Find where the given text appears and provide that cell's center as (X, Y) coordinate. 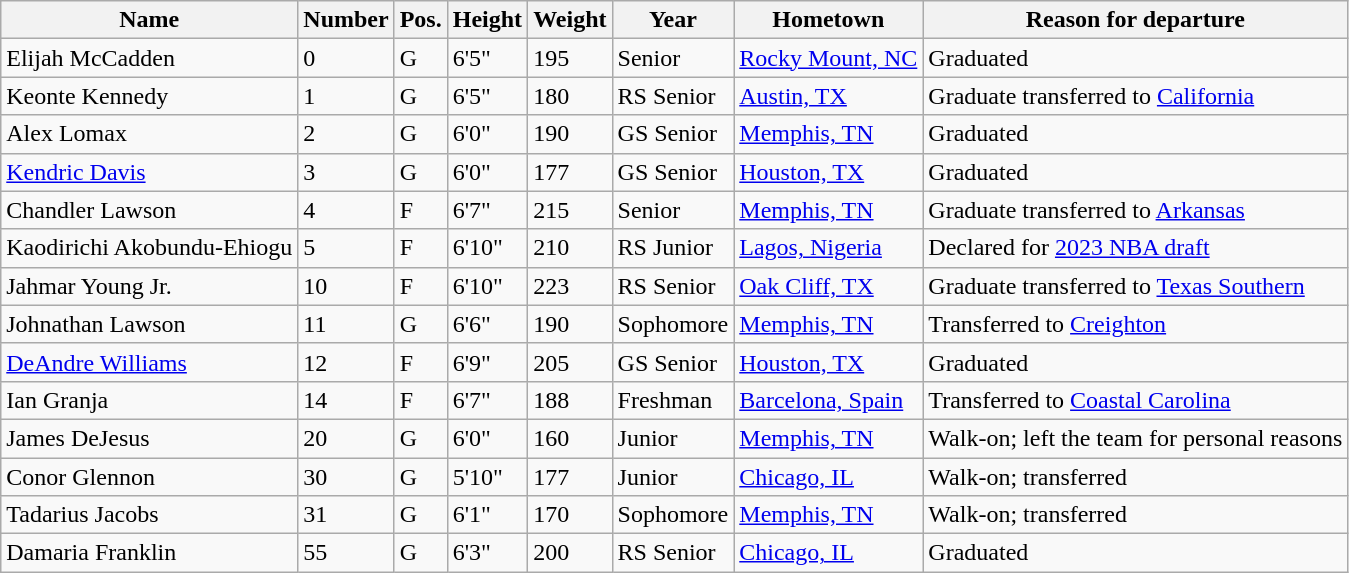
Barcelona, Spain (828, 400)
Oak Cliff, TX (828, 286)
6'1" (487, 515)
Ian Granja (150, 400)
Transferred to Creighton (1136, 324)
Walk-on; left the team for personal reasons (1136, 438)
Johnathan Lawson (150, 324)
1 (346, 96)
Kaodirichi Akobundu-Ehiogu (150, 248)
Number (346, 20)
188 (570, 400)
5 (346, 248)
30 (346, 477)
Pos. (420, 20)
2 (346, 134)
31 (346, 515)
6'6" (487, 324)
0 (346, 58)
Weight (570, 20)
Austin, TX (828, 96)
11 (346, 324)
Jahmar Young Jr. (150, 286)
55 (346, 553)
Graduate transferred to Texas Southern (1136, 286)
James DeJesus (150, 438)
Height (487, 20)
6'9" (487, 362)
3 (346, 172)
210 (570, 248)
12 (346, 362)
RS Junior (673, 248)
20 (346, 438)
Declared for 2023 NBA draft (1136, 248)
200 (570, 553)
6'3" (487, 553)
10 (346, 286)
DeAndre Williams (150, 362)
195 (570, 58)
Reason for departure (1136, 20)
Hometown (828, 20)
215 (570, 210)
Chandler Lawson (150, 210)
170 (570, 515)
Elijah McCadden (150, 58)
5'10" (487, 477)
Keonte Kennedy (150, 96)
Lagos, Nigeria (828, 248)
Graduate transferred to Arkansas (1136, 210)
Conor Glennon (150, 477)
223 (570, 286)
160 (570, 438)
Damaria Franklin (150, 553)
Name (150, 20)
Rocky Mount, NC (828, 58)
Freshman (673, 400)
14 (346, 400)
Kendric Davis (150, 172)
Year (673, 20)
Alex Lomax (150, 134)
205 (570, 362)
Graduate transferred to California (1136, 96)
180 (570, 96)
Tadarius Jacobs (150, 515)
Transferred to Coastal Carolina (1136, 400)
4 (346, 210)
